Determine the [x, y] coordinate at the center of the cell enclosing the given text.  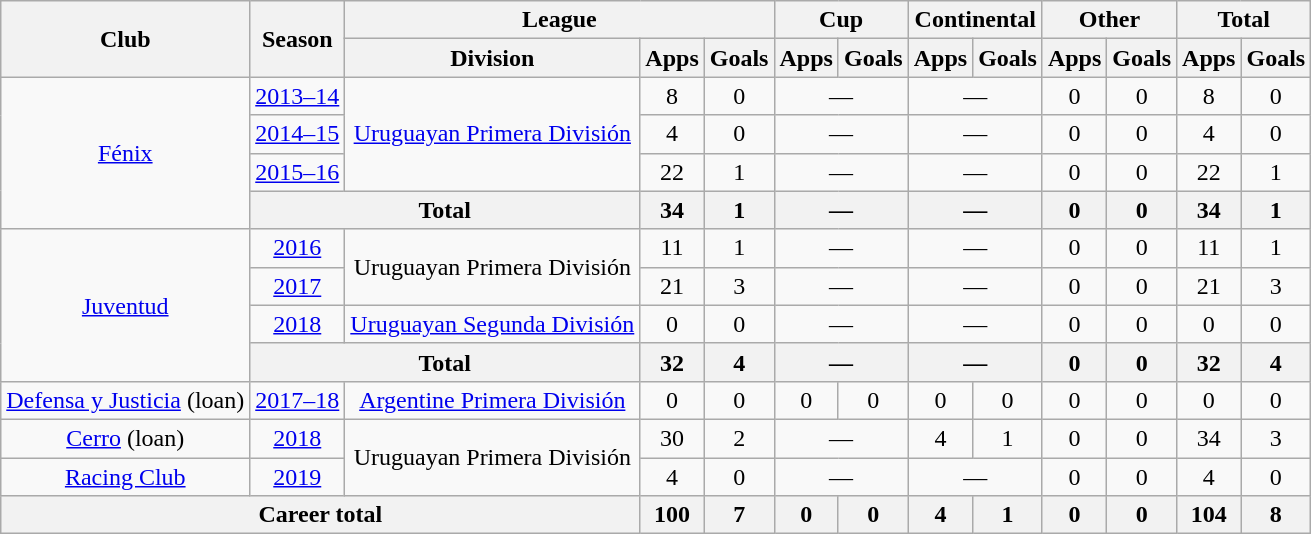
2017 [298, 286]
2016 [298, 248]
7 [739, 515]
Continental [975, 20]
Juventud [126, 305]
2017–18 [298, 400]
100 [672, 515]
Season [298, 39]
Defensa y Justicia (loan) [126, 400]
Cerro (loan) [126, 438]
Division [492, 58]
Fénix [126, 153]
2013–14 [298, 96]
2019 [298, 477]
2 [739, 438]
Club [126, 39]
104 [1209, 515]
Other [1109, 20]
Cup [841, 20]
2014–15 [298, 134]
Argentine Primera División [492, 400]
League [560, 20]
2015–16 [298, 172]
Career total [320, 515]
Uruguayan Segunda División [492, 324]
Racing Club [126, 477]
30 [672, 438]
